Pinpoint the cell where the given text exists, returning its (x, y) midpoint coordinate. 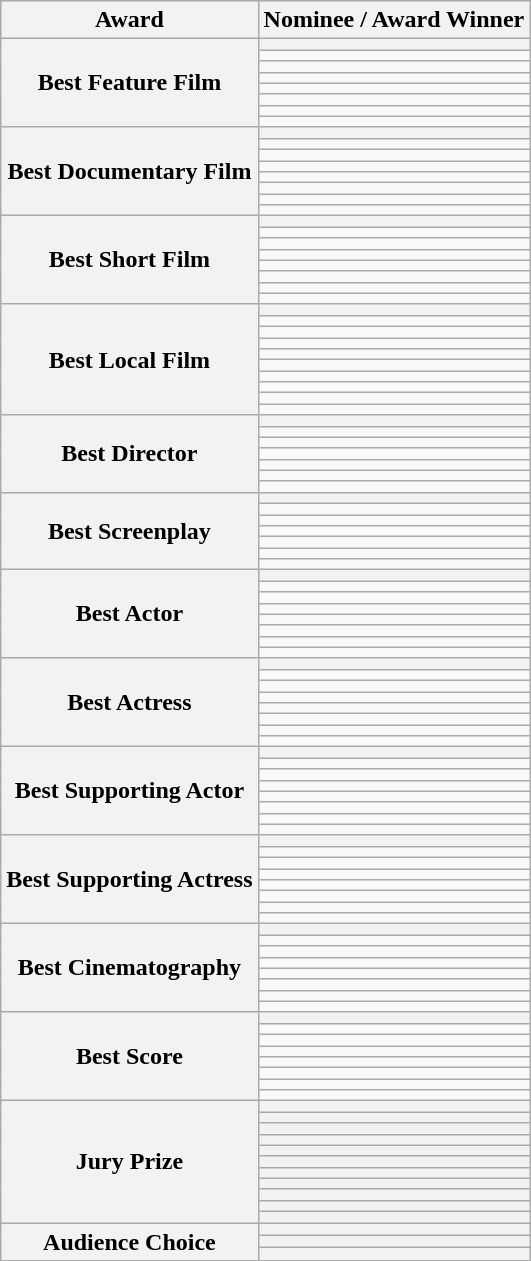
Best Supporting Actor (130, 791)
Best Score (130, 1056)
Audience Choice (130, 1241)
Best Short Film (130, 260)
Nominee / Award Winner (394, 20)
Best Actor (130, 614)
Best Screenplay (130, 530)
Best Local Film (130, 360)
Jury Prize (130, 1162)
Best Cinematography (130, 968)
Award (130, 20)
Best Supporting Actress (130, 879)
Best Actress (130, 702)
Best Director (130, 454)
Best Documentary Film (130, 171)
Best Feature Film (130, 83)
